For the text-containing cell, return its midpoint in (X, Y) coordinate format. 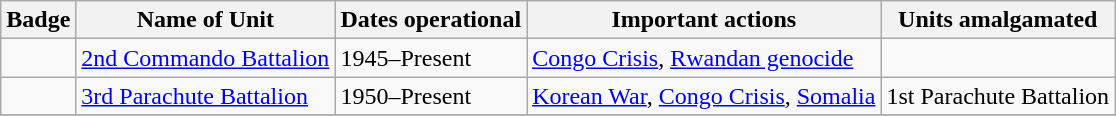
3rd Parachute Battalion (206, 96)
1st Parachute Battalion (998, 96)
Korean War, Congo Crisis, Somalia (704, 96)
Badge (38, 20)
Important actions (704, 20)
Name of Unit (206, 20)
2nd Commando Battalion (206, 58)
Congo Crisis, Rwandan genocide (704, 58)
1950–Present (431, 96)
Units amalgamated (998, 20)
1945–Present (431, 58)
Dates operational (431, 20)
